Provide the (x, y) coordinate of the cell's center where the given text is located.  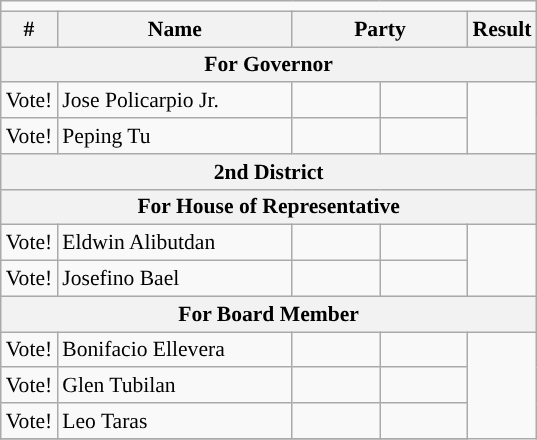
Result (502, 29)
# (30, 29)
Party (380, 29)
For Board Member (269, 314)
Leo Taras (174, 421)
Eldwin Alibutdan (174, 243)
Glen Tubilan (174, 386)
For House of Representative (269, 207)
2nd District (269, 172)
Peping Tu (174, 136)
Bonifacio Ellevera (174, 350)
Jose Policarpio Jr. (174, 101)
Name (174, 29)
Josefino Bael (174, 279)
For Governor (269, 65)
